Find where the given text appears and provide that cell's center as [X, Y] coordinate. 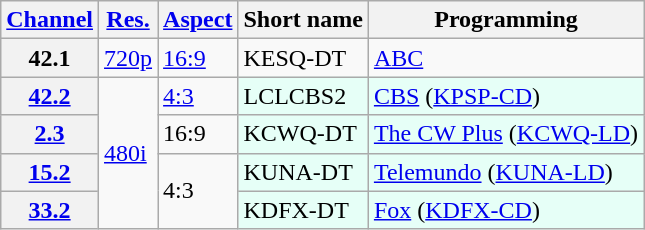
2.3 [50, 134]
Programming [506, 20]
The CW Plus (KCWQ-LD) [506, 134]
33.2 [50, 210]
15.2 [50, 172]
CBS (KPSP-CD) [506, 96]
720p [128, 58]
KCWQ-DT [303, 134]
42.1 [50, 58]
KESQ-DT [303, 58]
Res. [128, 20]
480i [128, 153]
Aspect [198, 20]
42.2 [50, 96]
KDFX-DT [303, 210]
Short name [303, 20]
Telemundo (KUNA-LD) [506, 172]
KUNA-DT [303, 172]
ABC [506, 58]
Fox (KDFX-CD) [506, 210]
Channel [50, 20]
LCLCBS2 [303, 96]
